Capture the cell that displays the provided text and extract its [X, Y] central coordinate. 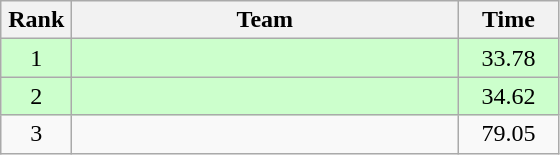
2 [36, 96]
Team [265, 20]
79.05 [508, 134]
33.78 [508, 58]
1 [36, 58]
Time [508, 20]
34.62 [508, 96]
3 [36, 134]
Rank [36, 20]
